Return [X, Y] of the center of cell containing provided text 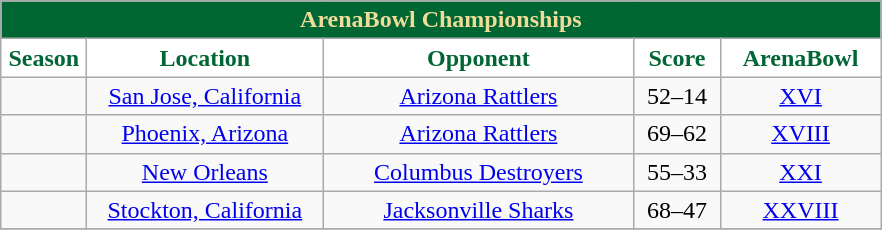
XVI [800, 96]
Phoenix, Arizona [205, 134]
XXVIII [800, 210]
68–47 [677, 210]
Score [677, 58]
52–14 [677, 96]
Season [44, 58]
ArenaBowl Championships [441, 20]
ArenaBowl [800, 58]
Columbus Destroyers [478, 172]
Opponent [478, 58]
55–33 [677, 172]
Jacksonville Sharks [478, 210]
New Orleans [205, 172]
XXI [800, 172]
Location [205, 58]
Stockton, California [205, 210]
69–62 [677, 134]
San Jose, California [205, 96]
XVIII [800, 134]
